Capture the cell that displays the provided text and extract its (x, y) central coordinate. 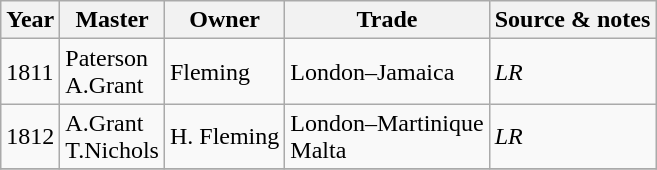
H. Fleming (224, 136)
PatersonA.Grant (112, 72)
A.Grant T.Nichols (112, 136)
1811 (30, 72)
Owner (224, 20)
Trade (387, 20)
London–Jamaica (387, 72)
London–MartiniqueMalta (387, 136)
Year (30, 20)
Fleming (224, 72)
Source & notes (572, 20)
1812 (30, 136)
Master (112, 20)
